Pinpoint the cell where the given text exists, returning its [X, Y] midpoint coordinate. 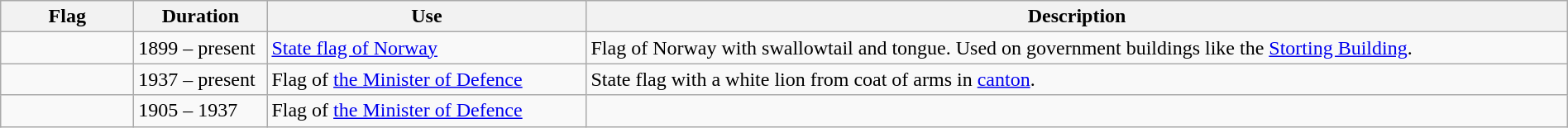
Description [1077, 17]
1905 – 1937 [200, 111]
State flag with a white lion from coat of arms in canton. [1077, 79]
State flag of Norway [427, 48]
1899 – present [200, 48]
1937 – present [200, 79]
Duration [200, 17]
Flag [68, 17]
Use [427, 17]
Flag of Norway with swallowtail and tongue. Used on government buildings like the Storting Building. [1077, 48]
